Extract the [X, Y] coordinate from the center of the cell holding the provided text.  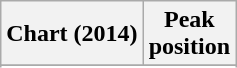
Peakposition [189, 34]
Chart (2014) [72, 34]
